Scan for the cell matching the given text and deliver its [x, y] coordinate at center. 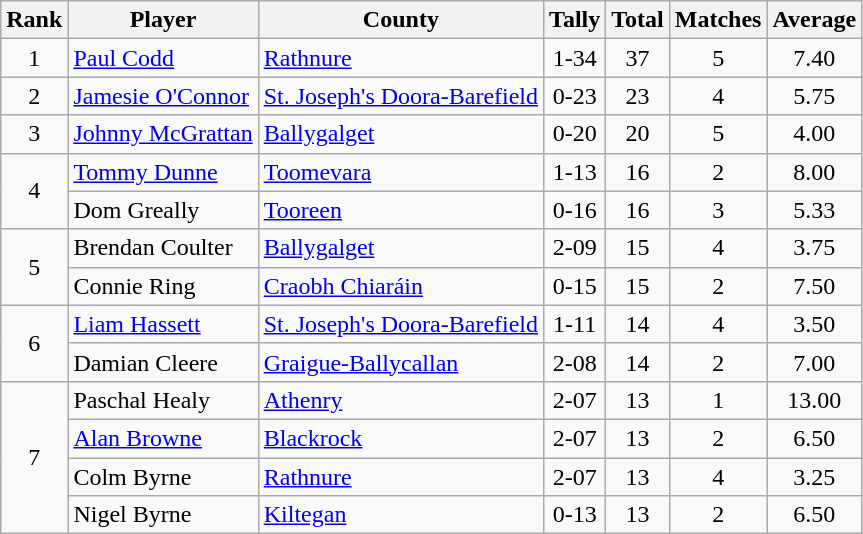
0-13 [575, 515]
Paschal Healy [163, 400]
Athenry [400, 400]
1-13 [575, 172]
Graigue-Ballycallan [400, 362]
Paul Codd [163, 58]
Colm Byrne [163, 477]
Brendan Coulter [163, 248]
5.33 [814, 210]
8.00 [814, 172]
Alan Browne [163, 438]
Jamesie O'Connor [163, 96]
Connie Ring [163, 286]
Dom Greally [163, 210]
3.25 [814, 477]
Blackrock [400, 438]
0-20 [575, 134]
Tommy Dunne [163, 172]
1-34 [575, 58]
Johnny McGrattan [163, 134]
2-08 [575, 362]
Craobh Chiaráin [400, 286]
5.75 [814, 96]
Average [814, 20]
20 [638, 134]
Kiltegan [400, 515]
Total [638, 20]
0-16 [575, 210]
7.40 [814, 58]
3.50 [814, 324]
7.00 [814, 362]
13.00 [814, 400]
Tooreen [400, 210]
3.75 [814, 248]
Tally [575, 20]
Nigel Byrne [163, 515]
2-09 [575, 248]
Matches [718, 20]
Player [163, 20]
37 [638, 58]
Damian Cleere [163, 362]
0-23 [575, 96]
Toomevara [400, 172]
Rank [34, 20]
4.00 [814, 134]
7.50 [814, 286]
6 [34, 343]
County [400, 20]
7 [34, 457]
1-11 [575, 324]
Liam Hassett [163, 324]
0-15 [575, 286]
23 [638, 96]
